Identify which cell holds the provided text, then report its (x, y) central coordinate. 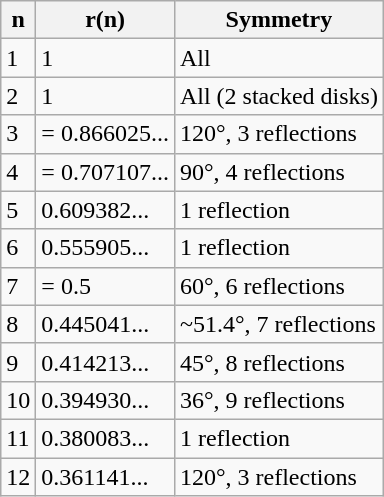
= 0.707107... (106, 172)
0.609382... (106, 210)
36°, 9 reflections (278, 400)
8 (18, 324)
0.555905... (106, 248)
60°, 6 reflections (278, 286)
Symmetry (278, 20)
0.361141... (106, 477)
~51.4°, 7 reflections (278, 324)
All (278, 58)
10 (18, 400)
5 (18, 210)
r(n) (106, 20)
45°, 8 reflections (278, 362)
4 (18, 172)
= 0.866025... (106, 134)
n (18, 20)
6 (18, 248)
All (2 stacked disks) (278, 96)
0.445041... (106, 324)
0.414213... (106, 362)
2 (18, 96)
3 (18, 134)
11 (18, 438)
7 (18, 286)
9 (18, 362)
= 0.5 (106, 286)
0.380083... (106, 438)
12 (18, 477)
0.394930... (106, 400)
90°, 4 reflections (278, 172)
